Locate the cell with the specified text and output its (x, y) center coordinate. 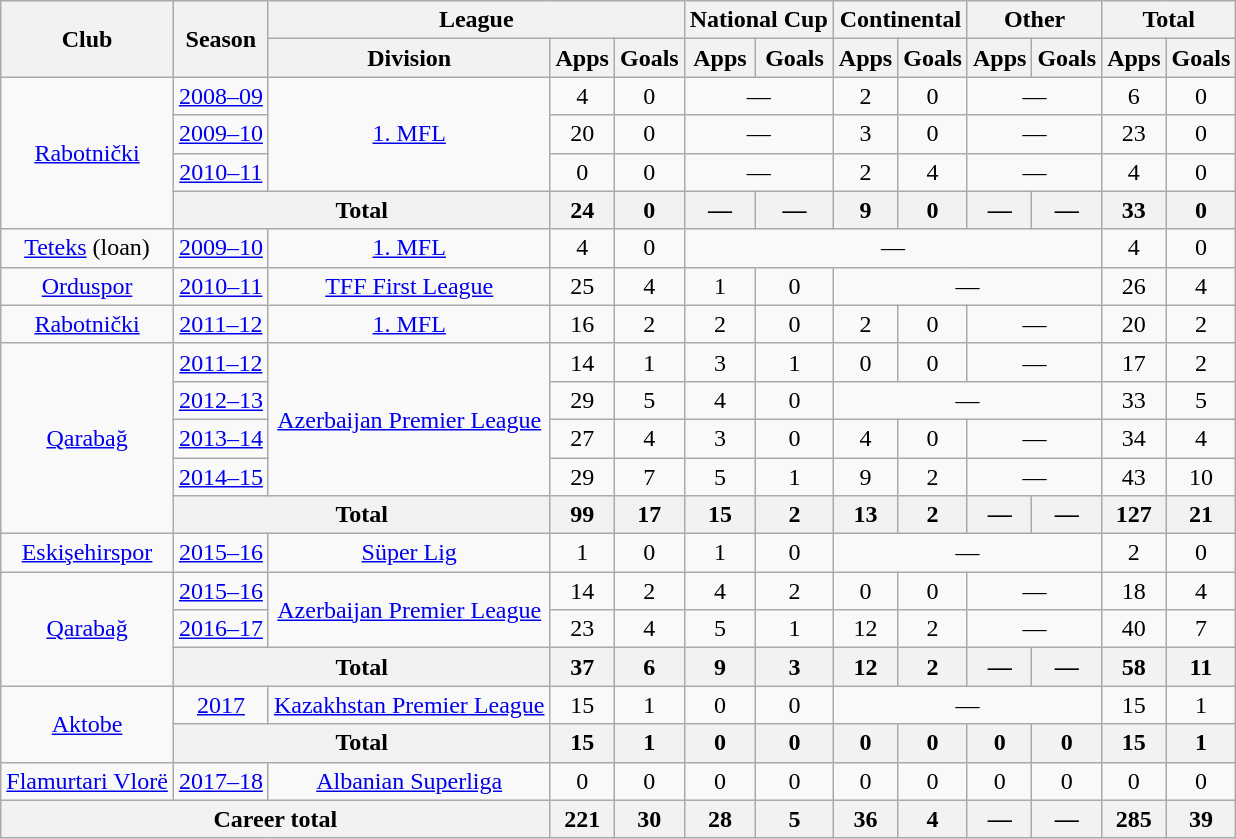
2012–13 (220, 400)
Kazakhstan Premier League (409, 705)
16 (582, 324)
Eskişehirspor (88, 553)
24 (582, 210)
2016–17 (220, 629)
Club (88, 39)
11 (1201, 667)
Continental (900, 20)
Orduspor (88, 286)
Flamurtari Vlorë (88, 781)
TFF First League (409, 286)
21 (1201, 515)
2008–09 (220, 96)
28 (720, 819)
10 (1201, 477)
34 (1134, 438)
Teteks (loan) (88, 248)
39 (1201, 819)
National Cup (758, 20)
Career total (276, 819)
League (476, 20)
40 (1134, 629)
2017 (220, 705)
Aktobe (88, 724)
30 (649, 819)
2013–14 (220, 438)
Süper Lig (409, 553)
36 (865, 819)
Albanian Superliga (409, 781)
Other (1034, 20)
Season (220, 39)
27 (582, 438)
127 (1134, 515)
99 (582, 515)
25 (582, 286)
2017–18 (220, 781)
13 (865, 515)
26 (1134, 286)
221 (582, 819)
2014–15 (220, 477)
18 (1134, 591)
58 (1134, 667)
37 (582, 667)
Division (409, 58)
43 (1134, 477)
285 (1134, 819)
